Identify which cell holds the provided text, then report its [X, Y] central coordinate. 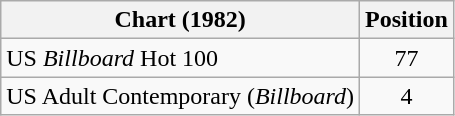
77 [407, 58]
US Billboard Hot 100 [180, 58]
Chart (1982) [180, 20]
Position [407, 20]
4 [407, 96]
US Adult Contemporary (Billboard) [180, 96]
